Return the (x, y) coordinate for the center point of the cell that contains the specified text.  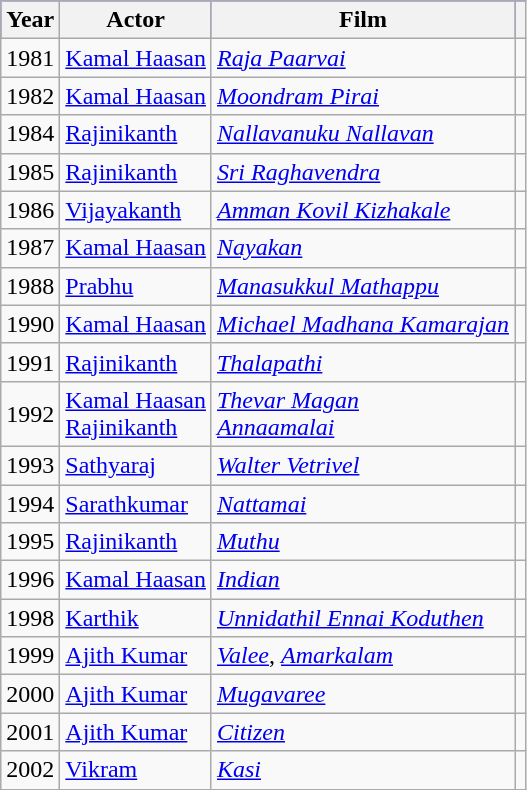
1998 (30, 618)
Sarathkumar (136, 503)
Thevar Magan Annaamalai (362, 414)
1984 (30, 134)
1988 (30, 286)
Nattamai (362, 503)
Moondram Pirai (362, 96)
1987 (30, 248)
Michael Madhana Kamarajan (362, 324)
Sathyaraj (136, 465)
1990 (30, 324)
Raja Paarvai (362, 58)
Citizen (362, 732)
Muthu (362, 542)
Amman Kovil Kizhakale (362, 210)
Thalapathi (362, 362)
Prabhu (136, 286)
1996 (30, 580)
2002 (30, 770)
1995 (30, 542)
Indian (362, 580)
1981 (30, 58)
Nayakan (362, 248)
1991 (30, 362)
1985 (30, 172)
1986 (30, 210)
1999 (30, 656)
Year (30, 20)
Kamal Haasan Rajinikanth (136, 414)
1994 (30, 503)
1992 (30, 414)
2000 (30, 694)
Karthik (136, 618)
1982 (30, 96)
Manasukkul Mathappu (362, 286)
Kasi (362, 770)
Nallavanuku Nallavan (362, 134)
Sri Raghavendra (362, 172)
Film (362, 20)
Valee, Amarkalam (362, 656)
Actor (136, 20)
Vikram (136, 770)
Walter Vetrivel (362, 465)
Mugavaree (362, 694)
Unnidathil Ennai Koduthen (362, 618)
Vijayakanth (136, 210)
2001 (30, 732)
1993 (30, 465)
